Scan for the cell matching the given text and deliver its (X, Y) coordinate at center. 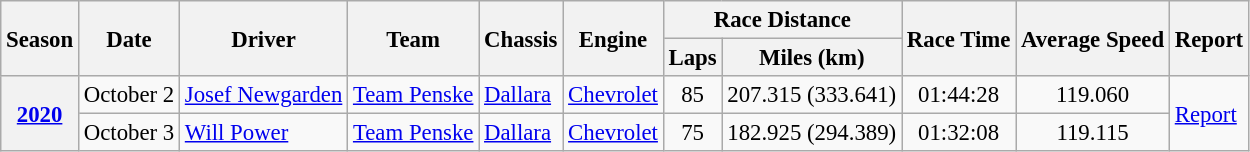
75 (692, 133)
Laps (692, 58)
Josef Newgarden (264, 95)
2020 (40, 114)
01:32:08 (959, 133)
Team (414, 38)
207.315 (333.641) (812, 95)
Date (128, 38)
Driver (264, 38)
Will Power (264, 133)
October 3 (128, 133)
Race Time (959, 38)
119.060 (1093, 95)
October 2 (128, 95)
01:44:28 (959, 95)
85 (692, 95)
119.115 (1093, 133)
Average Speed (1093, 38)
Season (40, 38)
182.925 (294.389) (812, 133)
Chassis (521, 38)
Race Distance (782, 20)
Miles (km) (812, 58)
Engine (613, 38)
